Extract the [x, y] coordinate from the center of the cell holding the provided text.  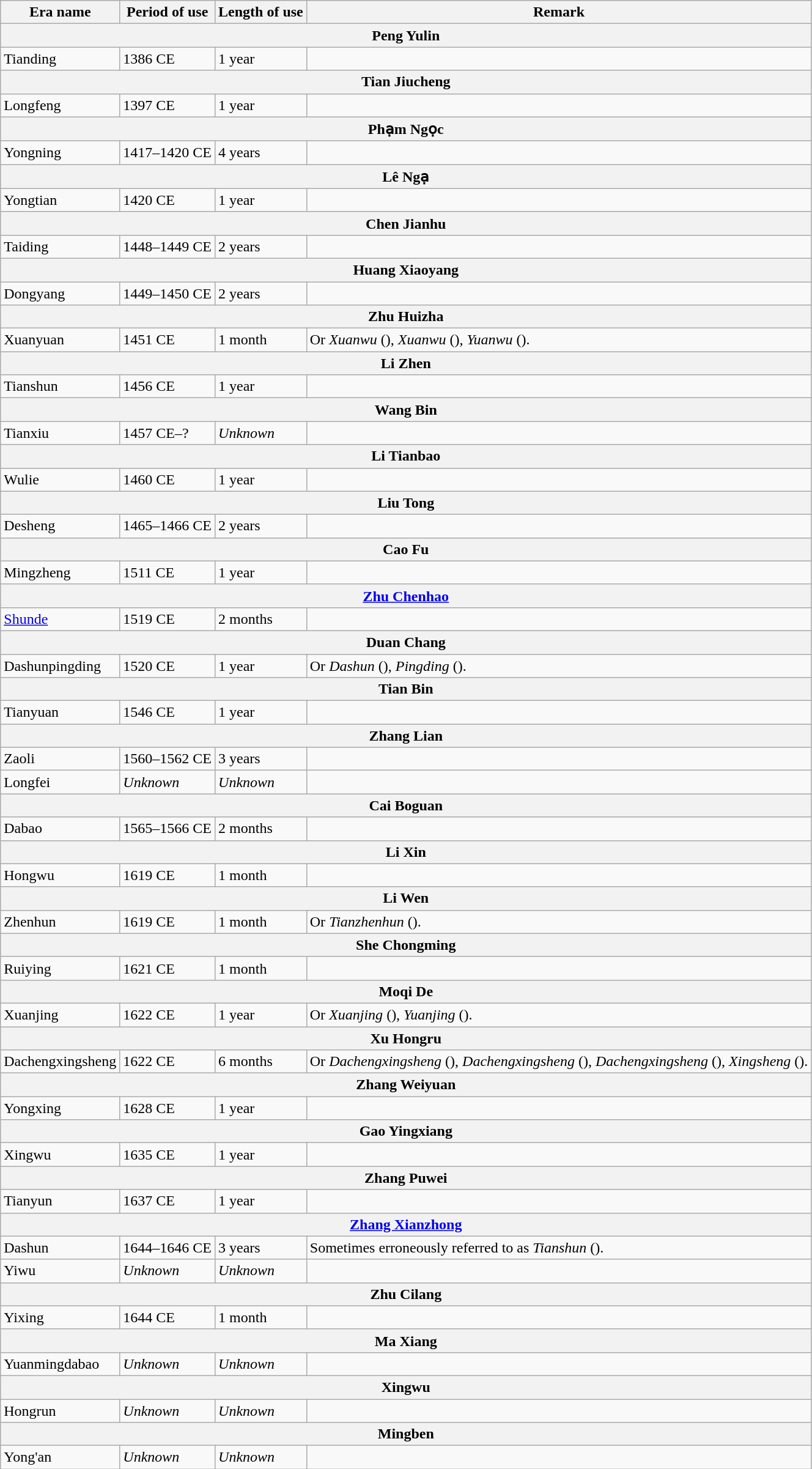
Zhu Cilang [406, 1294]
Or Dachengxingsheng (), Dachengxingsheng (), Dachengxingsheng (), Xingsheng (). [559, 1062]
Dashun [60, 1248]
1397 CE [168, 105]
Moqi De [406, 991]
Zhang Xianzhong [406, 1224]
Zaoli [60, 759]
Era name [60, 12]
1621 CE [168, 968]
Xuanjing [60, 1015]
Dashunpingding [60, 666]
Chen Jianhu [406, 223]
Ruiying [60, 968]
Desheng [60, 526]
Tian Jiucheng [406, 82]
1628 CE [168, 1108]
1460 CE [168, 479]
Dachengxingsheng [60, 1062]
1451 CE [168, 340]
1456 CE [168, 387]
Longfeng [60, 105]
Li Zhen [406, 363]
Zhenhun [60, 922]
Tianding [60, 59]
1520 CE [168, 666]
Or Xuanjing (), Yuanjing (). [559, 1015]
Length of use [261, 12]
Li Xin [406, 852]
Lê Ngạ [406, 177]
Li Tianbao [406, 456]
Sometimes erroneously referred to as Tianshun (). [559, 1248]
Tianyuan [60, 712]
1417–1420 CE [168, 153]
Peng Yulin [406, 35]
Period of use [168, 12]
Or Xuanwu (), Xuanwu (), Yuanwu (). [559, 340]
She Chongming [406, 945]
4 years [261, 153]
Xuanyuan [60, 340]
Shunde [60, 619]
Huang Xiaoyang [406, 270]
1565–1566 CE [168, 829]
Or Dashun (), Pingding (). [559, 666]
Zhang Lian [406, 736]
Yuanmingdabao [60, 1364]
Cao Fu [406, 549]
1644 CE [168, 1317]
Yixing [60, 1317]
Phạm Ngọc [406, 129]
Yongning [60, 153]
Yiwu [60, 1271]
Wang Bin [406, 410]
Tian Bin [406, 689]
Duan Chang [406, 642]
1449–1450 CE [168, 293]
1511 CE [168, 572]
Yongxing [60, 1108]
1635 CE [168, 1155]
1560–1562 CE [168, 759]
Zhu Huizha [406, 317]
Yongtian [60, 200]
Mingzheng [60, 572]
Mingben [406, 1434]
1386 CE [168, 59]
Xu Hongru [406, 1038]
Yong'an [60, 1457]
Cai Boguan [406, 805]
1546 CE [168, 712]
Zhu Chenhao [406, 596]
Zhang Weiyuan [406, 1085]
Wulie [60, 479]
Ma Xiang [406, 1341]
Or Tianzhenhun (). [559, 922]
Zhang Puwei [406, 1178]
Gao Yingxiang [406, 1131]
1519 CE [168, 619]
Tianxiu [60, 433]
Hongrun [60, 1411]
Remark [559, 12]
1420 CE [168, 200]
Liu Tong [406, 503]
Taiding [60, 246]
6 months [261, 1062]
1457 CE–? [168, 433]
Tianyun [60, 1201]
Li Wen [406, 898]
1465–1466 CE [168, 526]
1637 CE [168, 1201]
Tianshun [60, 387]
Dongyang [60, 293]
Longfei [60, 782]
1448–1449 CE [168, 246]
1644–1646 CE [168, 1248]
Dabao [60, 829]
Hongwu [60, 875]
